Extract the [X, Y] coordinate from the center of the cell holding the provided text.  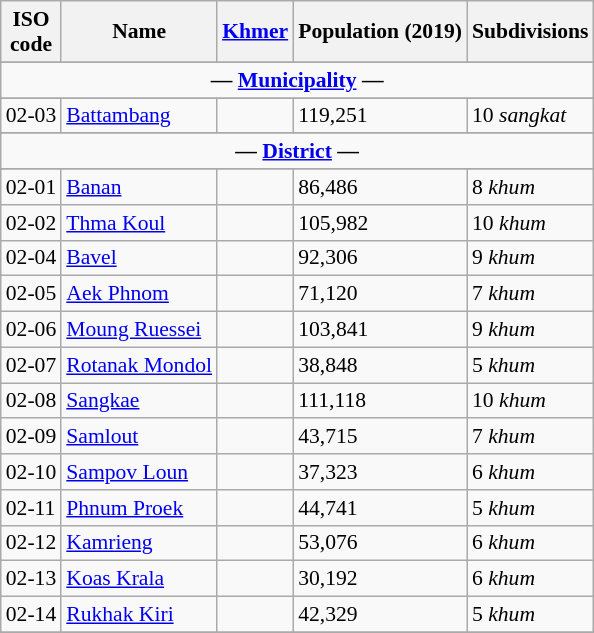
119,251 [380, 116]
37,323 [380, 472]
Koas Krala [139, 579]
8 khum [530, 187]
02-08 [31, 401]
Population (2019) [380, 32]
105,982 [380, 223]
Sangkae [139, 401]
Kamrieng [139, 543]
Name [139, 32]
02-07 [31, 365]
71,120 [380, 294]
92,306 [380, 258]
111,118 [380, 401]
02-11 [31, 508]
02-10 [31, 472]
02-14 [31, 615]
— District — [298, 152]
ISOcode [31, 32]
Thma Koul [139, 223]
02-03 [31, 116]
42,329 [380, 615]
44,741 [380, 508]
103,841 [380, 330]
Rukhak Kiri [139, 615]
30,192 [380, 579]
86,486 [380, 187]
Rotanak Mondol [139, 365]
02-04 [31, 258]
Aek Phnom [139, 294]
Sampov Loun [139, 472]
38,848 [380, 365]
02-02 [31, 223]
02-01 [31, 187]
43,715 [380, 437]
53,076 [380, 543]
02-13 [31, 579]
02-05 [31, 294]
02-12 [31, 543]
Phnum Proek [139, 508]
10 sangkat [530, 116]
Moung Ruessei [139, 330]
Bavel [139, 258]
Battambang [139, 116]
02-09 [31, 437]
Khmer [255, 32]
Banan [139, 187]
Subdivisions [530, 32]
Samlout [139, 437]
02-06 [31, 330]
— Municipality — [298, 80]
